Capture the cell that displays the provided text and extract its (X, Y) central coordinate. 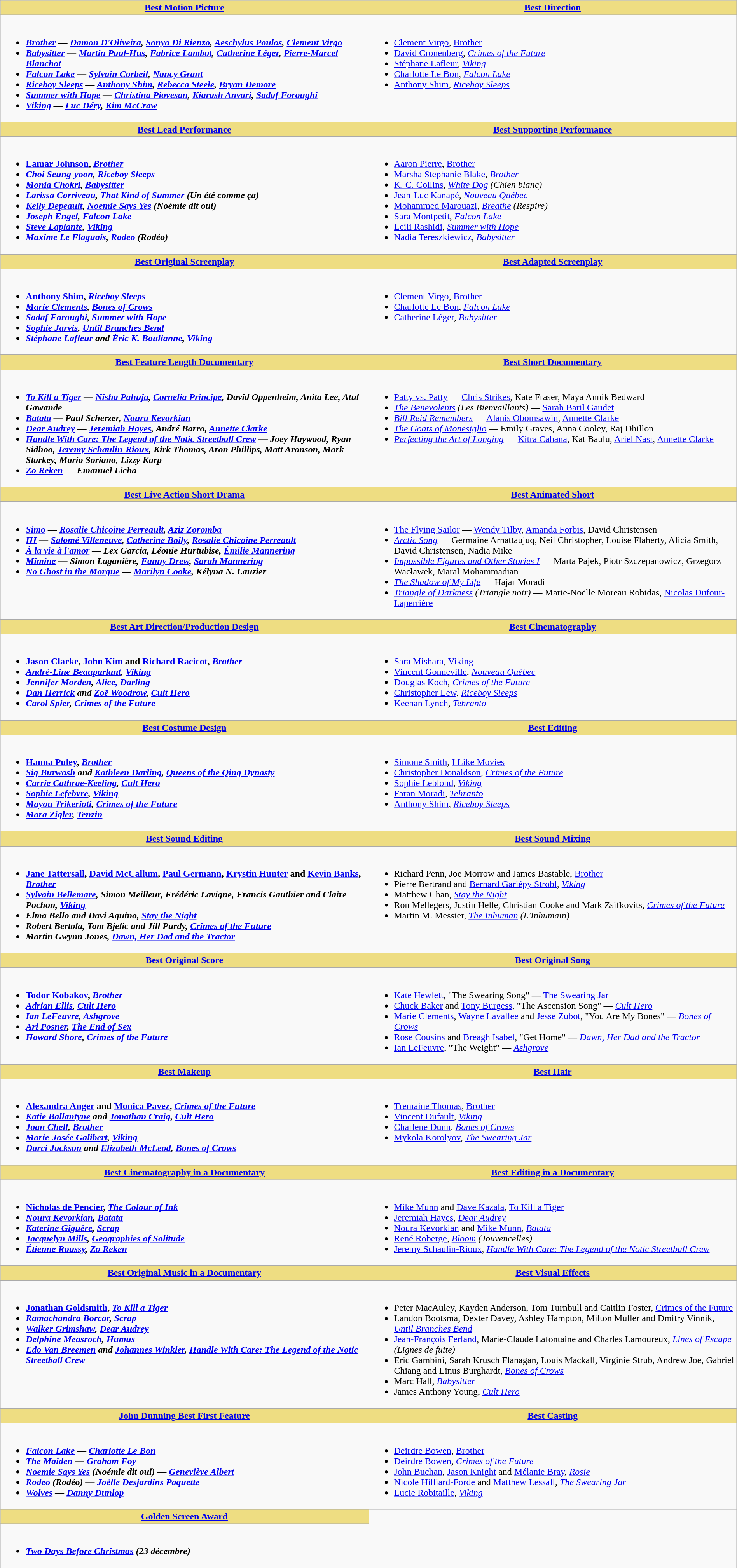
Clement Virgo, BrotherDavid Cronenberg, Crimes of the FutureStéphane Lafleur, VikingCharlotte Le Bon, Falcon LakeAnthony Shim, Riceboy Sleeps (553, 68)
John Dunning Best First Feature (184, 1416)
Best Short Documentary (553, 362)
Best Original Screenplay (184, 262)
Best Sound Editing (184, 839)
Best Cinematography in a Documentary (184, 1172)
Best Editing (553, 727)
Best Adapted Screenplay (553, 262)
Best Supporting Performance (553, 129)
Best Motion Picture (184, 8)
Best Feature Length Documentary (184, 362)
Nicholas de Pencier, The Colour of InkNoura Kevorkian, BatataKaterine Giguère, ScrapJacquelyn Mills, Geographies of SolitudeÉtienne Roussy, Zo Reken (184, 1223)
Best Editing in a Documentary (553, 1172)
Simone Smith, I Like MoviesChristopher Donaldson, Crimes of the FutureSophie Leblond, VikingFaran Moradi, TehrantoAnthony Shim, Riceboy Sleeps (553, 783)
Best Casting (553, 1416)
Best Animated Short (553, 494)
Best Sound Mixing (553, 839)
Best Live Action Short Drama (184, 494)
Todor Kobakov, BrotherAdrian Ellis, Cult HeroIan LeFeuvre, AshgroveAri Posner, The End of SexHoward Shore, Crimes of the Future (184, 1016)
Best Visual Effects (553, 1273)
Two Days Before Christmas (23 décembre) (184, 1545)
Best Cinematography (553, 627)
Best Makeup (184, 1072)
Best Lead Performance (184, 129)
Golden Screen Award (184, 1516)
Best Original Music in a Documentary (184, 1273)
Best Direction (553, 8)
Tremaine Thomas, BrotherVincent Dufault, VikingCharlene Dunn, Bones of CrowsMykola Korolyov, The Swearing Jar (553, 1122)
Best Art Direction/Production Design (184, 627)
Sara Mishara, VikingVincent Gonneville, Nouveau QuébecDouglas Koch, Crimes of the FutureChristopher Lew, Riceboy SleepsKeenan Lynch, Tehranto (553, 677)
Best Original Song (553, 960)
Best Hair (553, 1072)
Best Original Score (184, 960)
Best Costume Design (184, 727)
Clement Virgo, BrotherCharlotte Le Bon, Falcon LakeCatherine Léger, Babysitter (553, 312)
